Locate the cell with the specified text and output its (x, y) center coordinate. 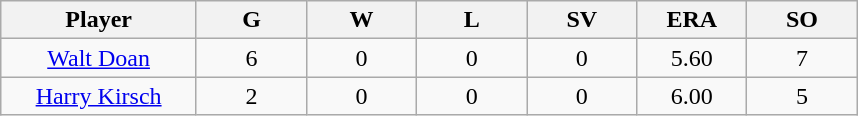
Walt Doan (99, 58)
Player (99, 20)
L (472, 20)
6.00 (692, 96)
2 (251, 96)
6 (251, 58)
Harry Kirsch (99, 96)
5.60 (692, 58)
5 (802, 96)
ERA (692, 20)
SO (802, 20)
SV (582, 20)
G (251, 20)
W (362, 20)
7 (802, 58)
